Return (X, Y) of the center of cell containing provided text 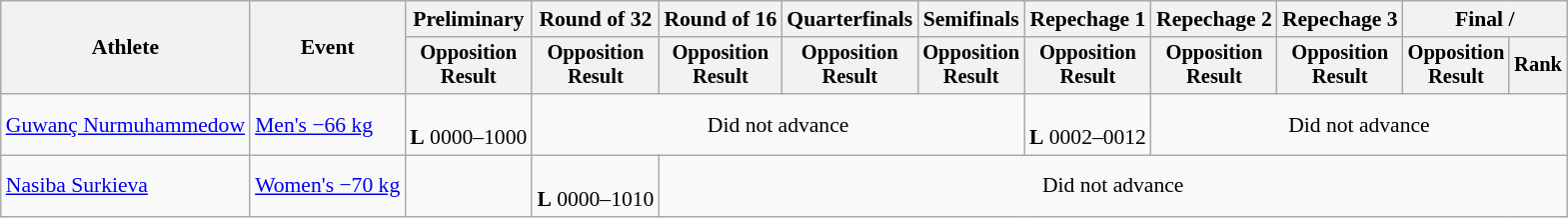
Final / (1485, 19)
Women's −70 kg (328, 186)
Rank (1538, 66)
Repechage 3 (1340, 19)
Repechage 1 (1087, 19)
Event (328, 48)
Athlete (126, 48)
Men's −66 kg (328, 124)
Preliminary (468, 19)
Round of 16 (720, 19)
Quarterfinals (849, 19)
Semifinals (971, 19)
L 0002–0012 (1087, 124)
L 0000–1010 (596, 186)
L 0000–1000 (468, 124)
Round of 32 (596, 19)
Repechage 2 (1214, 19)
Nasiba Surkieva (126, 186)
Guwanç Nurmuhammedow (126, 124)
